Pinpoint the cell where the given text exists, returning its (x, y) midpoint coordinate. 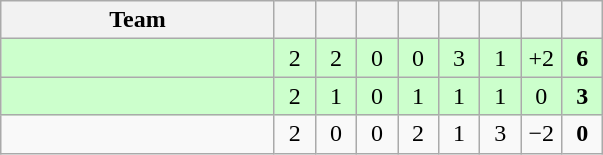
Team (138, 20)
+2 (542, 58)
−2 (542, 134)
6 (582, 58)
